Locate the cell with the specified text and output its [x, y] center coordinate. 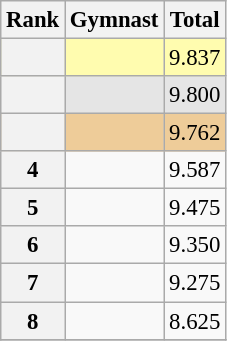
5 [33, 208]
6 [33, 245]
Total [195, 20]
9.275 [195, 283]
4 [33, 170]
9.762 [195, 133]
9.350 [195, 245]
8.625 [195, 321]
9.800 [195, 95]
9.587 [195, 170]
7 [33, 283]
Rank [33, 20]
9.837 [195, 58]
Gymnast [114, 20]
9.475 [195, 208]
8 [33, 321]
